Scan for the cell matching the given text and deliver its [X, Y] coordinate at center. 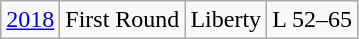
First Round [122, 20]
L 52–65 [312, 20]
Liberty [226, 20]
2018 [30, 20]
